Find where the given text appears and provide that cell's center as [X, Y] coordinate. 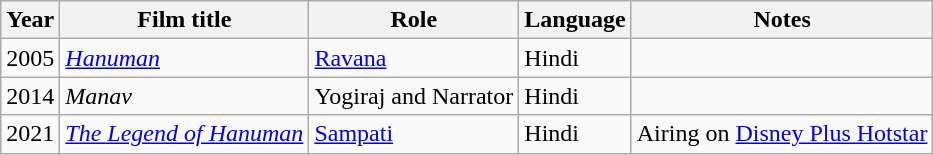
Hanuman [184, 58]
The Legend of Hanuman [184, 134]
Airing on Disney Plus Hotstar [782, 134]
Yogiraj and Narrator [414, 96]
2021 [30, 134]
Language [575, 20]
Year [30, 20]
Role [414, 20]
2014 [30, 96]
Ravana [414, 58]
Film title [184, 20]
Notes [782, 20]
Sampati [414, 134]
2005 [30, 58]
Manav [184, 96]
